Output the (x, y) coordinate of the center of the cell containing the given text.  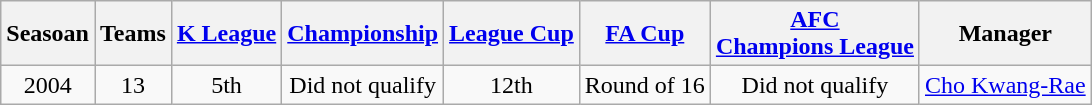
Teams (132, 34)
Championship (363, 34)
5th (226, 85)
13 (132, 85)
League Cup (512, 34)
Round of 16 (644, 85)
Seasoan (48, 34)
12th (512, 85)
Manager (1005, 34)
Cho Kwang-Rae (1005, 85)
K League (226, 34)
2004 (48, 85)
FA Cup (644, 34)
AFCChampions League (814, 34)
